Return the [x, y] coordinate for the center point of the cell that contains the specified text.  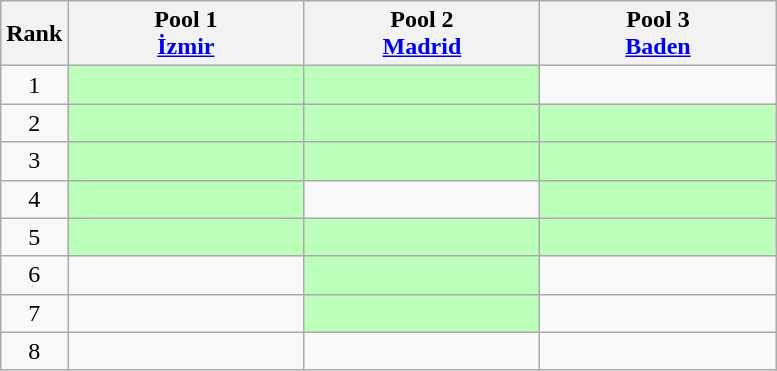
4 [34, 199]
7 [34, 313]
3 [34, 161]
5 [34, 237]
6 [34, 275]
Pool 3 Baden [658, 34]
Rank [34, 34]
2 [34, 123]
8 [34, 351]
1 [34, 85]
Pool 2 Madrid [422, 34]
Pool 1 İzmir [186, 34]
